Determine the (x, y) coordinate at the center of the cell enclosing the given text.  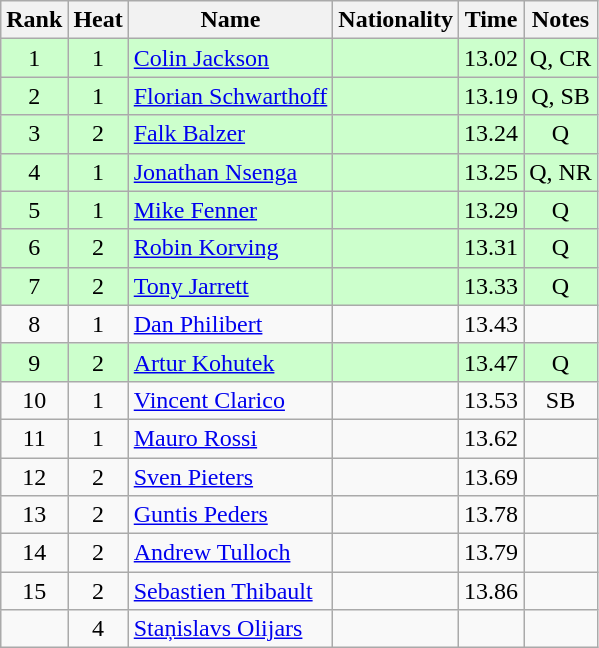
12 (34, 477)
3 (34, 134)
8 (34, 324)
13.02 (492, 58)
Staņislavs Olijars (230, 629)
13.86 (492, 591)
Falk Balzer (230, 134)
Sebastien Thibault (230, 591)
Andrew Tulloch (230, 553)
SB (561, 400)
9 (34, 362)
13.25 (492, 172)
14 (34, 553)
Jonathan Nsenga (230, 172)
Rank (34, 20)
13.47 (492, 362)
13.62 (492, 438)
Q, NR (561, 172)
13.29 (492, 210)
13 (34, 515)
Mauro Rossi (230, 438)
13.69 (492, 477)
Dan Philibert (230, 324)
Q, CR (561, 58)
13.53 (492, 400)
13.43 (492, 324)
13.33 (492, 286)
Q, SB (561, 96)
Heat (98, 20)
15 (34, 591)
Time (492, 20)
Colin Jackson (230, 58)
Tony Jarrett (230, 286)
13.31 (492, 248)
Artur Kohutek (230, 362)
Guntis Peders (230, 515)
Nationality (396, 20)
Mike Fenner (230, 210)
7 (34, 286)
Robin Korving (230, 248)
6 (34, 248)
11 (34, 438)
Name (230, 20)
10 (34, 400)
13.24 (492, 134)
Sven Pieters (230, 477)
5 (34, 210)
Vincent Clarico (230, 400)
Notes (561, 20)
13.79 (492, 553)
13.78 (492, 515)
13.19 (492, 96)
Florian Schwarthoff (230, 96)
